Determine the [X, Y] coordinate at the center of the cell enclosing the given text.  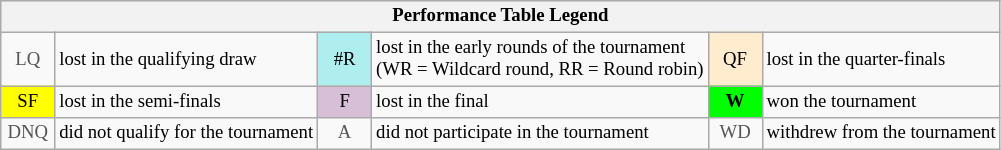
withdrew from the tournament [881, 134]
lost in the qualifying draw [186, 60]
#R [345, 60]
A [345, 134]
W [735, 102]
F [345, 102]
SF [28, 102]
did not participate in the tournament [540, 134]
won the tournament [881, 102]
WD [735, 134]
lost in the final [540, 102]
lost in the early rounds of the tournament(WR = Wildcard round, RR = Round robin) [540, 60]
lost in the quarter-finals [881, 60]
Performance Table Legend [500, 16]
QF [735, 60]
lost in the semi-finals [186, 102]
LQ [28, 60]
DNQ [28, 134]
did not qualify for the tournament [186, 134]
